From the cell containing the given text, extract its center point as (x, y) coordinate. 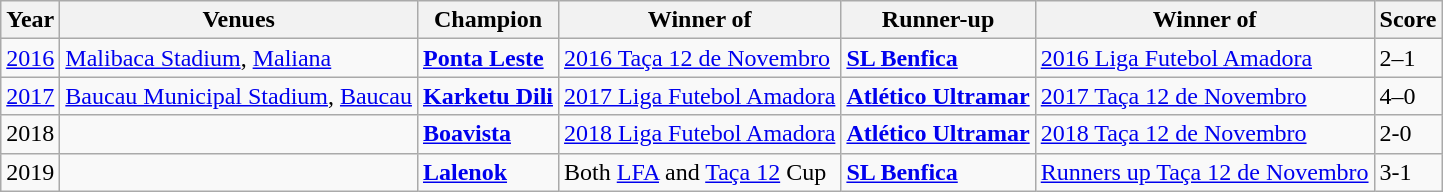
2017 (30, 96)
Baucau Municipal Stadium, Baucau (239, 96)
Both LFA and Taça 12 Cup (700, 172)
2-0 (1408, 134)
Year (30, 20)
2016 (30, 58)
2019 (30, 172)
Runners up Taça 12 de Novembro (1204, 172)
Score (1408, 20)
Karketu Dili (488, 96)
2018 (30, 134)
2018 Liga Futebol Amadora (700, 134)
3-1 (1408, 172)
Malibaca Stadium, Maliana (239, 58)
Champion (488, 20)
2017 Taça 12 de Novembro (1204, 96)
2–1 (1408, 58)
Boavista (488, 134)
Ponta Leste (488, 58)
Runner-up (938, 20)
2016 Taça 12 de Novembro (700, 58)
Lalenok (488, 172)
Venues (239, 20)
2016 Liga Futebol Amadora (1204, 58)
2018 Taça 12 de Novembro (1204, 134)
2017 Liga Futebol Amadora (700, 96)
4–0 (1408, 96)
